For the text-containing cell, return its midpoint in [x, y] coordinate format. 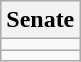
Senate [40, 20]
